Extract the (X, Y) coordinate from the center of the cell holding the provided text.  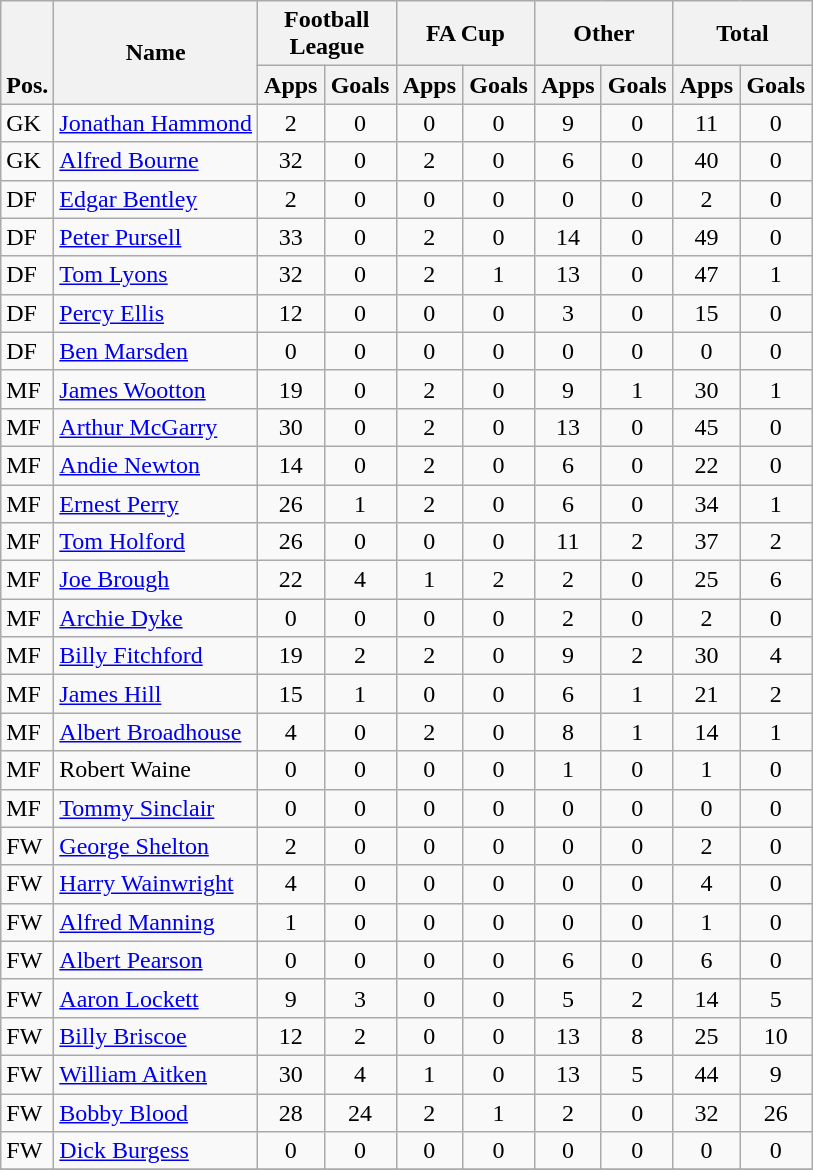
45 (706, 427)
Edgar Bentley (156, 199)
Total (742, 34)
Arthur McGarry (156, 427)
Tom Lyons (156, 275)
Joe Brough (156, 580)
James Wootton (156, 389)
21 (706, 694)
37 (706, 542)
Albert Pearson (156, 960)
Aaron Lockett (156, 998)
24 (360, 1113)
Name (156, 52)
28 (292, 1113)
Ernest Perry (156, 503)
Dick Burgess (156, 1151)
Billy Fitchford (156, 656)
47 (706, 275)
40 (706, 161)
James Hill (156, 694)
George Shelton (156, 846)
34 (706, 503)
Albert Broadhouse (156, 732)
Pos. (28, 52)
44 (706, 1074)
Bobby Blood (156, 1113)
FA Cup (466, 34)
Football League (328, 34)
Billy Briscoe (156, 1036)
Robert Waine (156, 770)
Harry Wainwright (156, 884)
Peter Pursell (156, 237)
33 (292, 237)
Andie Newton (156, 465)
Tom Holford (156, 542)
49 (706, 237)
Other (604, 34)
William Aitken (156, 1074)
Alfred Bourne (156, 161)
Ben Marsden (156, 351)
Jonathan Hammond (156, 123)
Tommy Sinclair (156, 808)
Alfred Manning (156, 922)
Percy Ellis (156, 313)
Archie Dyke (156, 618)
10 (776, 1036)
